Output the (X, Y) coordinate of the center of the cell containing the given text.  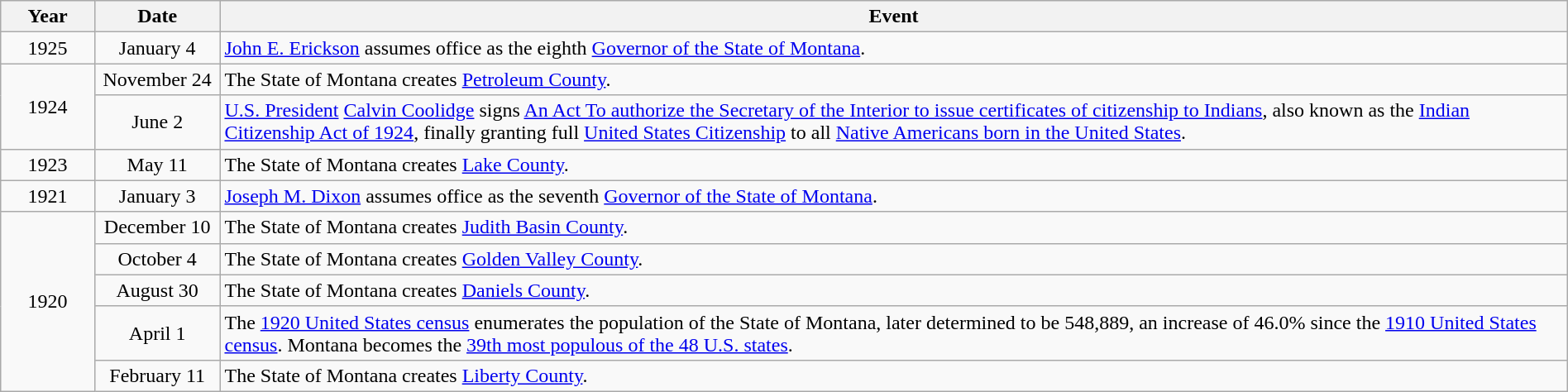
June 2 (157, 122)
October 4 (157, 259)
John E. Erickson assumes office as the eighth Governor of the State of Montana. (893, 48)
Year (48, 17)
1920 (48, 301)
January 4 (157, 48)
February 11 (157, 375)
Date (157, 17)
May 11 (157, 165)
1921 (48, 196)
December 10 (157, 227)
November 24 (157, 79)
1924 (48, 106)
1923 (48, 165)
The State of Montana creates Golden Valley County. (893, 259)
Joseph M. Dixon assumes office as the seventh Governor of the State of Montana. (893, 196)
1925 (48, 48)
The State of Montana creates Liberty County. (893, 375)
August 30 (157, 290)
Event (893, 17)
The State of Montana creates Lake County. (893, 165)
The State of Montana creates Petroleum County. (893, 79)
April 1 (157, 332)
The State of Montana creates Daniels County. (893, 290)
The State of Montana creates Judith Basin County. (893, 227)
January 3 (157, 196)
